Scan for the cell matching the given text and deliver its (X, Y) coordinate at center. 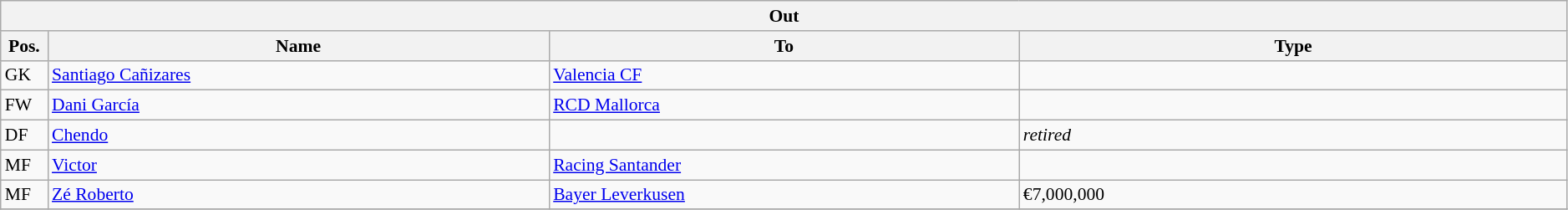
Zé Roberto (298, 195)
Valencia CF (784, 75)
RCD Mallorca (784, 105)
retired (1293, 136)
FW (24, 105)
Name (298, 46)
GK (24, 75)
Type (1293, 46)
Santiago Cañizares (298, 75)
Bayer Leverkusen (784, 195)
Victor (298, 165)
Chendo (298, 136)
€7,000,000 (1293, 195)
Dani García (298, 105)
Racing Santander (784, 165)
Out (784, 16)
Pos. (24, 46)
To (784, 46)
DF (24, 136)
